Pinpoint the cell where the given text exists, returning its (x, y) midpoint coordinate. 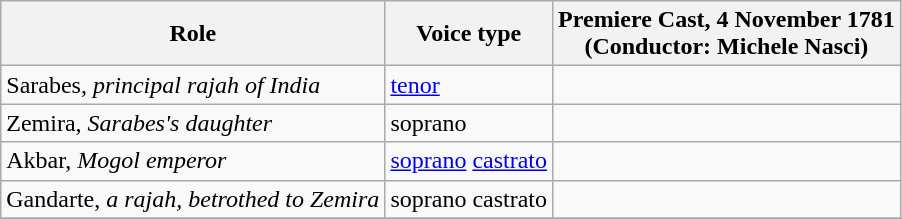
Premiere Cast, 4 November 1781(Conductor: Michele Nasci) (727, 34)
Voice type (469, 34)
Sarabes, principal rajah of India (193, 85)
soprano (469, 123)
Role (193, 34)
Zemira, Sarabes's daughter (193, 123)
Gandarte, a rajah, betrothed to Zemira (193, 199)
Akbar, Mogol emperor (193, 161)
tenor (469, 85)
